Output the (x, y) coordinate of the center of the cell containing the given text.  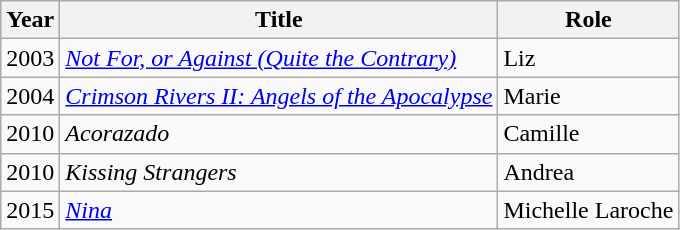
2003 (30, 58)
Year (30, 20)
Marie (588, 96)
Title (279, 20)
2004 (30, 96)
Andrea (588, 172)
Nina (279, 210)
Camille (588, 134)
Michelle Laroche (588, 210)
Crimson Rivers II: Angels of the Apocalypse (279, 96)
2015 (30, 210)
Role (588, 20)
Liz (588, 58)
Acorazado (279, 134)
Kissing Strangers (279, 172)
Not For, or Against (Quite the Contrary) (279, 58)
